Scan for the cell matching the given text and deliver its [x, y] coordinate at center. 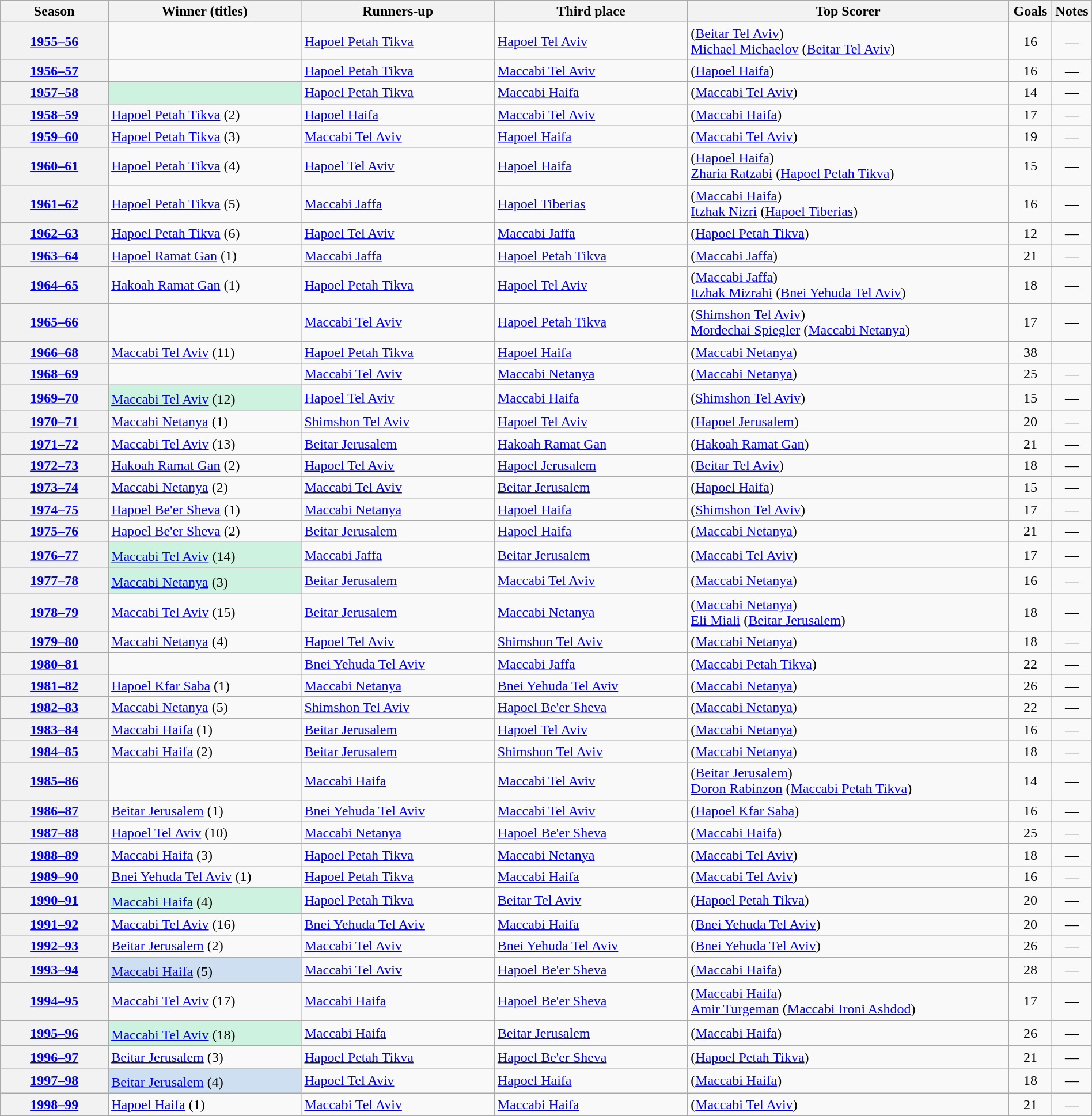
Hapoel Be'er Sheva (2) [205, 531]
Notes [1072, 12]
1975–76 [54, 531]
Maccabi Haifa (4) [205, 901]
(Maccabi Haifa)Amir Turgeman (Maccabi Ironi Ashdod) [848, 1002]
1978–79 [54, 613]
1980–81 [54, 664]
1972–73 [54, 465]
1984–85 [54, 751]
Beitar Tel Aviv [591, 901]
Maccabi Tel Aviv (11) [205, 352]
Maccabi Netanya (3) [205, 580]
Hapoel Petah Tikva (4) [205, 166]
Maccabi Netanya (2) [205, 487]
1996–97 [54, 1057]
28 [1030, 970]
Hapoel Be'er Sheva (1) [205, 509]
38 [1030, 352]
Maccabi Tel Aviv (17) [205, 1002]
1976–77 [54, 555]
Hakoah Ramat Gan [591, 443]
1977–78 [54, 580]
Maccabi Haifa (3) [205, 855]
Maccabi Haifa (1) [205, 730]
12 [1030, 233]
1987–88 [54, 833]
(Beitar Tel Aviv) [848, 465]
(Maccabi Jaffa) [848, 255]
Hakoah Ramat Gan (2) [205, 465]
Maccabi Haifa (2) [205, 751]
(Maccabi Haifa)Itzhak Nizri (Hapoel Tiberias) [848, 204]
1963–64 [54, 255]
Hapoel Jerusalem [591, 465]
Maccabi Netanya (4) [205, 642]
1982–83 [54, 708]
1985–86 [54, 781]
(Hakoah Ramat Gan) [848, 443]
Season [54, 12]
1966–68 [54, 352]
Beitar Jerusalem (2) [205, 946]
Goals [1030, 12]
1964–65 [54, 284]
(Hapoel Jerusalem) [848, 422]
1969–70 [54, 398]
1960–61 [54, 166]
1961–62 [54, 204]
Beitar Jerusalem (3) [205, 1057]
Maccabi Tel Aviv (13) [205, 443]
1995–96 [54, 1033]
Beitar Jerusalem (4) [205, 1080]
Hapoel Tiberias [591, 204]
1974–75 [54, 509]
Hapoel Tel Aviv (10) [205, 833]
1986–87 [54, 811]
Maccabi Tel Aviv (15) [205, 613]
Third place [591, 12]
(Hapoel Kfar Saba) [848, 811]
1965–66 [54, 322]
1955–56 [54, 41]
(Maccabi Petah Tikva) [848, 664]
Hapoel Kfar Saba (1) [205, 686]
1979–80 [54, 642]
Maccabi Tel Aviv (16) [205, 924]
1997–98 [54, 1080]
(Maccabi Netanya)Eli Miali (Beitar Jerusalem) [848, 613]
Beitar Jerusalem (1) [205, 811]
Hakoah Ramat Gan (1) [205, 284]
Hapoel Ramat Gan (1) [205, 255]
(Shimshon Tel Aviv)Mordechai Spiegler (Maccabi Netanya) [848, 322]
1971–72 [54, 443]
(Beitar Jerusalem)Doron Rabinzon (Maccabi Petah Tikva) [848, 781]
1991–92 [54, 924]
1956–57 [54, 71]
1958–59 [54, 115]
Hapoel Petah Tikva (5) [205, 204]
1983–84 [54, 730]
Bnei Yehuda Tel Aviv (1) [205, 876]
Hapoel Petah Tikva (3) [205, 136]
1989–90 [54, 876]
Winner (titles) [205, 12]
Maccabi Tel Aviv (18) [205, 1033]
1970–71 [54, 422]
(Beitar Tel Aviv)Michael Michaelov (Beitar Tel Aviv) [848, 41]
1988–89 [54, 855]
1993–94 [54, 970]
1968–69 [54, 374]
Maccabi Haifa (5) [205, 970]
19 [1030, 136]
Maccabi Tel Aviv (14) [205, 555]
1957–58 [54, 93]
1973–74 [54, 487]
Runners-up [397, 12]
Maccabi Netanya (1) [205, 422]
Top Scorer [848, 12]
1992–93 [54, 946]
(Maccabi Jaffa)Itzhak Mizrahi (Bnei Yehuda Tel Aviv) [848, 284]
1994–95 [54, 1002]
1990–91 [54, 901]
Maccabi Tel Aviv (12) [205, 398]
1998–99 [54, 1104]
1959–60 [54, 136]
Hapoel Petah Tikva (2) [205, 115]
1981–82 [54, 686]
Hapoel Petah Tikva (6) [205, 233]
1962–63 [54, 233]
(Hapoel Haifa)Zharia Ratzabi (Hapoel Petah Tikva) [848, 166]
Hapoel Haifa (1) [205, 1104]
Maccabi Netanya (5) [205, 708]
